Extract the (X, Y) coordinate from the center of the cell holding the provided text.  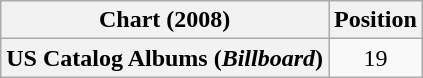
US Catalog Albums (Billboard) (165, 58)
Position (376, 20)
19 (376, 58)
Chart (2008) (165, 20)
